Return (x, y) of the center of cell containing provided text 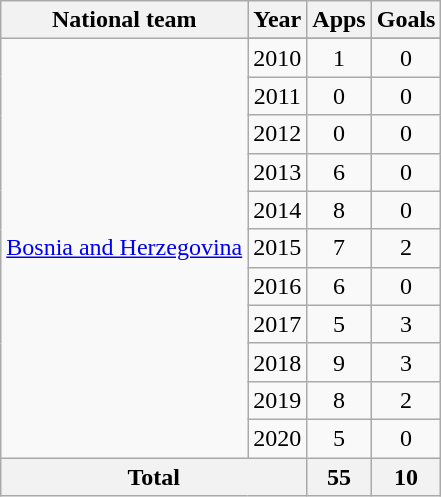
2018 (278, 362)
2014 (278, 210)
2010 (278, 58)
Apps (339, 20)
Total (154, 477)
2013 (278, 172)
Year (278, 20)
2012 (278, 134)
2020 (278, 438)
Goals (406, 20)
2017 (278, 324)
10 (406, 477)
2015 (278, 248)
55 (339, 477)
Bosnia and Herzegovina (124, 248)
National team (124, 20)
2019 (278, 400)
7 (339, 248)
9 (339, 362)
2016 (278, 286)
2011 (278, 96)
1 (339, 58)
